Pinpoint the cell where the given text exists, returning its [X, Y] midpoint coordinate. 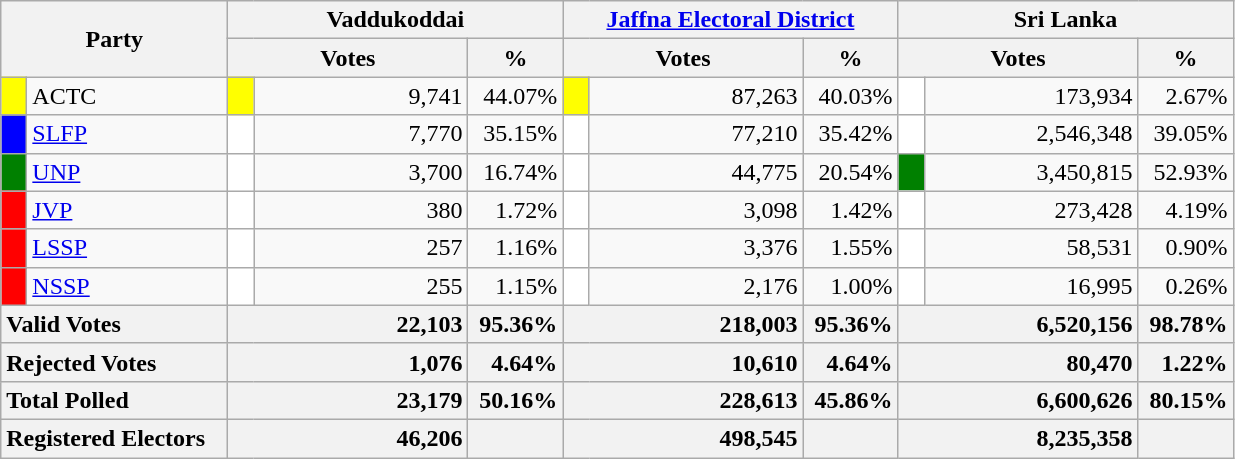
498,545 [683, 438]
44.07% [516, 96]
58,531 [1031, 248]
1.42% [850, 210]
3,700 [361, 172]
10,610 [683, 362]
1.15% [516, 286]
LSSP [128, 248]
6,600,626 [1018, 400]
Total Polled [114, 400]
16,995 [1031, 286]
20.54% [850, 172]
3,450,815 [1031, 172]
2.67% [1186, 96]
218,003 [683, 324]
4.19% [1186, 210]
Sri Lanka [1066, 20]
SLFP [128, 134]
46,206 [348, 438]
3,376 [696, 248]
1.16% [516, 248]
257 [361, 248]
380 [361, 210]
44,775 [696, 172]
1.22% [1186, 362]
Valid Votes [114, 324]
Vaddukoddai [396, 20]
77,210 [696, 134]
UNP [128, 172]
50.16% [516, 400]
35.15% [516, 134]
35.42% [850, 134]
22,103 [348, 324]
1,076 [348, 362]
39.05% [1186, 134]
Rejected Votes [114, 362]
Party [114, 39]
Jaffna Electoral District [730, 20]
52.93% [1186, 172]
80,470 [1018, 362]
2,546,348 [1031, 134]
23,179 [348, 400]
ACTC [128, 96]
1.72% [516, 210]
16.74% [516, 172]
40.03% [850, 96]
98.78% [1186, 324]
173,934 [1031, 96]
87,263 [696, 96]
45.86% [850, 400]
1.55% [850, 248]
273,428 [1031, 210]
Registered Electors [114, 438]
3,098 [696, 210]
7,770 [361, 134]
NSSP [128, 286]
228,613 [683, 400]
6,520,156 [1018, 324]
0.26% [1186, 286]
2,176 [696, 286]
8,235,358 [1018, 438]
0.90% [1186, 248]
JVP [128, 210]
255 [361, 286]
80.15% [1186, 400]
9,741 [361, 96]
1.00% [850, 286]
